Pinpoint the cell where the given text exists, returning its [X, Y] midpoint coordinate. 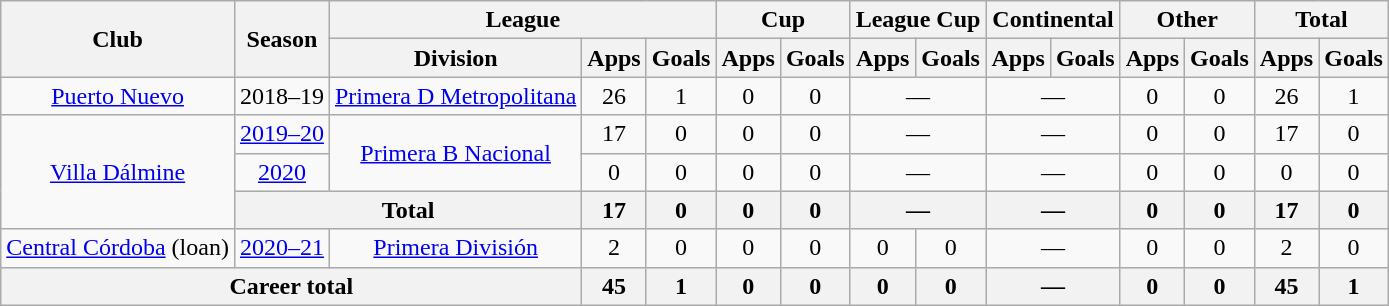
Villa Dálmine [118, 172]
Primera División [455, 248]
Puerto Nuevo [118, 96]
2019–20 [282, 134]
2018–19 [282, 96]
Club [118, 39]
Primera D Metropolitana [455, 96]
Career total [292, 286]
League [522, 20]
2020 [282, 172]
Central Córdoba (loan) [118, 248]
Primera B Nacional [455, 153]
2020–21 [282, 248]
Division [455, 58]
Continental [1053, 20]
League Cup [918, 20]
Cup [783, 20]
Other [1187, 20]
Season [282, 39]
